Provide the (X, Y) coordinate of the cell's center where the given text is located.  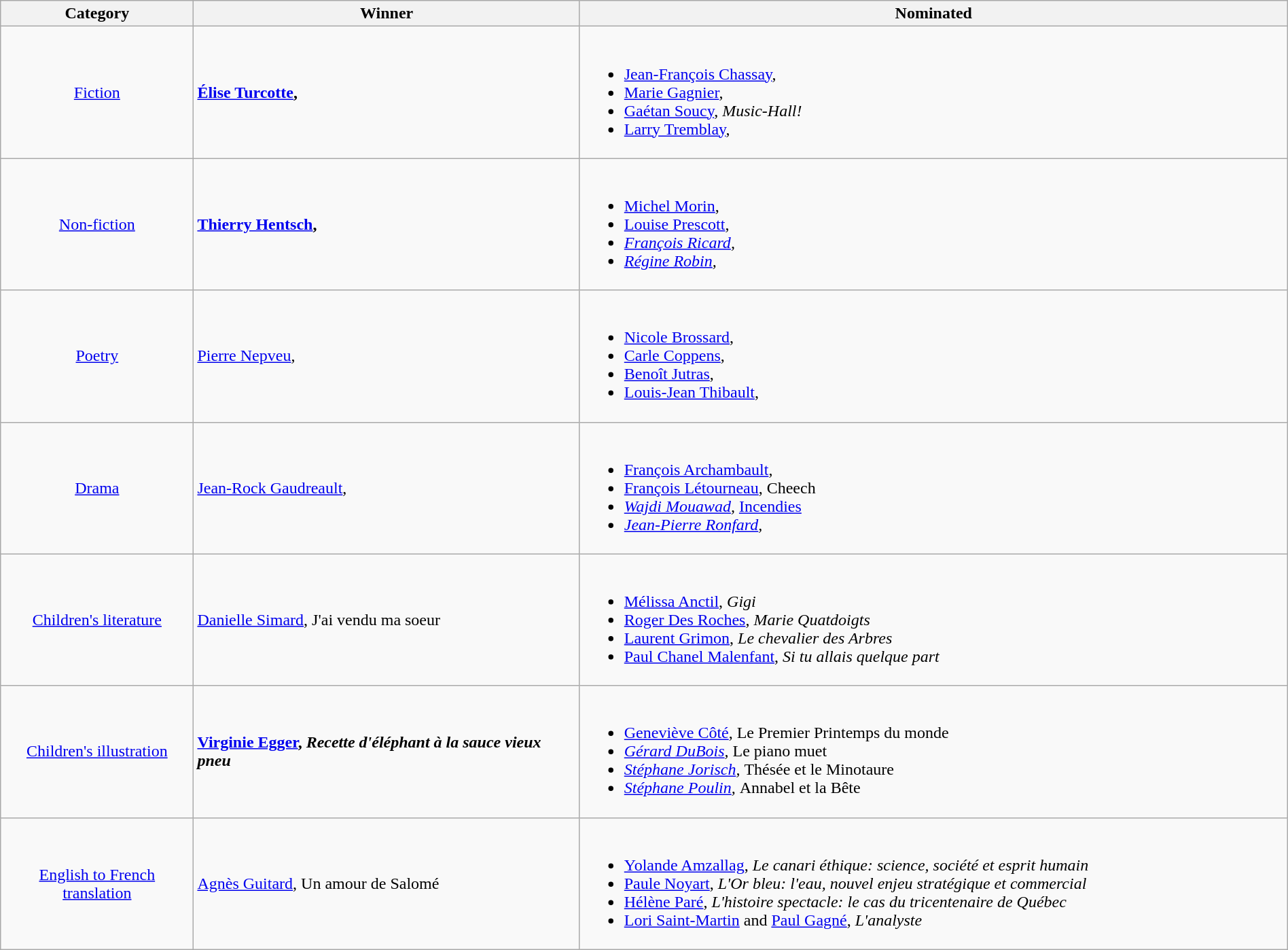
Geneviève Côté, Le Premier Printemps du mondeGérard DuBois, Le piano muetStéphane Jorisch, Thésée et le MinotaureStéphane Poulin, Annabel et la Bête (933, 752)
Children's illustration (97, 752)
Thierry Hentsch, (387, 224)
Michel Morin, Louise Prescott, François Ricard, Régine Robin, (933, 224)
Virginie Egger, Recette d'éléphant à la sauce vieux pneu (387, 752)
English to French translation (97, 883)
Drama (97, 488)
Mélissa Anctil, GigiRoger Des Roches, Marie QuatdoigtsLaurent Grimon, Le chevalier des ArbresPaul Chanel Malenfant, Si tu allais quelque part (933, 620)
Danielle Simard, J'ai vendu ma soeur (387, 620)
François Archambault, François Létourneau, CheechWajdi Mouawad, IncendiesJean-Pierre Ronfard, (933, 488)
Children's literature (97, 620)
Fiction (97, 92)
Poetry (97, 356)
Category (97, 14)
Jean-Rock Gaudreault, (387, 488)
Jean-François Chassay, Marie Gagnier, Gaétan Soucy, Music-Hall!Larry Tremblay, (933, 92)
Agnès Guitard, Un amour de Salomé (387, 883)
Nicole Brossard, Carle Coppens, Benoît Jutras, Louis-Jean Thibault, (933, 356)
Nominated (933, 14)
Pierre Nepveu, (387, 356)
Winner (387, 14)
Élise Turcotte, (387, 92)
Non-fiction (97, 224)
